Identify which cell holds the provided text, then report its (X, Y) central coordinate. 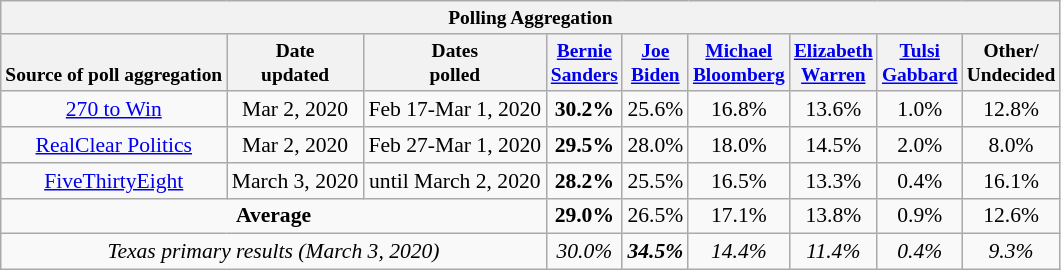
26.5% (655, 216)
Polling Aggregation (530, 18)
29.0% (584, 216)
Other/Undecided (1011, 62)
13.8% (833, 216)
28.0% (655, 145)
30.2% (584, 110)
16.1% (1011, 181)
8.0% (1011, 145)
25.6% (655, 110)
Dateupdated (296, 62)
16.8% (738, 110)
16.5% (738, 181)
Feb 17-Mar 1, 2020 (454, 110)
Texas primary results (March 3, 2020) (274, 252)
12.6% (1011, 216)
12.8% (1011, 110)
11.4% (833, 252)
13.6% (833, 110)
ElizabethWarren (833, 62)
TulsiGabbard (920, 62)
34.5% (655, 252)
29.5% (584, 145)
2.0% (920, 145)
9.3% (1011, 252)
30.0% (584, 252)
Source of poll aggregation (114, 62)
1.0% (920, 110)
0.9% (920, 216)
FiveThirtyEight (114, 181)
Average (274, 216)
JoeBiden (655, 62)
Feb 27-Mar 1, 2020 (454, 145)
14.4% (738, 252)
until March 2, 2020 (454, 181)
MichaelBloomberg (738, 62)
18.0% (738, 145)
March 3, 2020 (296, 181)
RealClear Politics (114, 145)
BernieSanders (584, 62)
25.5% (655, 181)
28.2% (584, 181)
13.3% (833, 181)
14.5% (833, 145)
Datespolled (454, 62)
17.1% (738, 216)
270 to Win (114, 110)
